From the cell containing the given text, extract its center point as [x, y] coordinate. 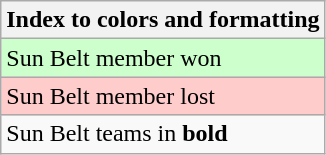
Sun Belt member won [163, 58]
Sun Belt teams in bold [163, 134]
Index to colors and formatting [163, 20]
Sun Belt member lost [163, 96]
